Output the (x, y) coordinate of the center of the cell containing the given text.  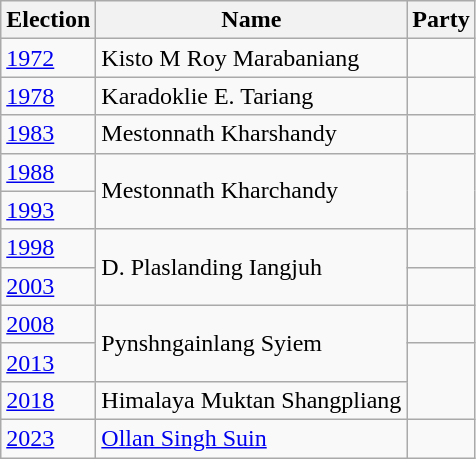
Mestonnath Kharshandy (252, 134)
1993 (48, 210)
2023 (48, 438)
1983 (48, 134)
Mestonnath Kharchandy (252, 191)
2008 (48, 324)
D. Plaslanding Iangjuh (252, 267)
1998 (48, 248)
Name (252, 20)
Party (441, 20)
1988 (48, 172)
Karadoklie E. Tariang (252, 96)
2003 (48, 286)
2018 (48, 400)
Himalaya Muktan Shangpliang (252, 400)
1972 (48, 58)
Election (48, 20)
1978 (48, 96)
Ollan Singh Suin (252, 438)
2013 (48, 362)
Pynshngainlang Syiem (252, 343)
Kisto M Roy Marabaniang (252, 58)
